Scan for the cell matching the given text and deliver its [x, y] coordinate at center. 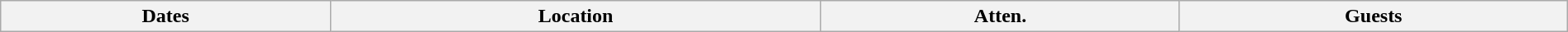
Dates [165, 16]
Guests [1373, 16]
Atten. [1001, 16]
Location [576, 16]
